Extract the (X, Y) coordinate from the center of the cell holding the provided text.  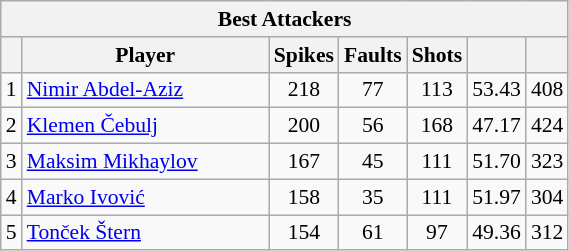
323 (548, 162)
154 (304, 233)
Best Attackers (285, 19)
218 (304, 90)
53.43 (496, 90)
56 (373, 126)
Faults (373, 55)
Maksim Mikhaylov (146, 162)
3 (12, 162)
Klemen Čebulj (146, 126)
35 (373, 197)
Player (146, 55)
Marko Ivović (146, 197)
113 (438, 90)
2 (12, 126)
Tonček Štern (146, 233)
168 (438, 126)
45 (373, 162)
61 (373, 233)
97 (438, 233)
4 (12, 197)
Nimir Abdel-Aziz (146, 90)
1 (12, 90)
51.70 (496, 162)
304 (548, 197)
312 (548, 233)
Shots (438, 55)
200 (304, 126)
167 (304, 162)
408 (548, 90)
77 (373, 90)
158 (304, 197)
47.17 (496, 126)
Spikes (304, 55)
5 (12, 233)
49.36 (496, 233)
51.97 (496, 197)
424 (548, 126)
